From the cell containing the given text, extract its center point as (x, y) coordinate. 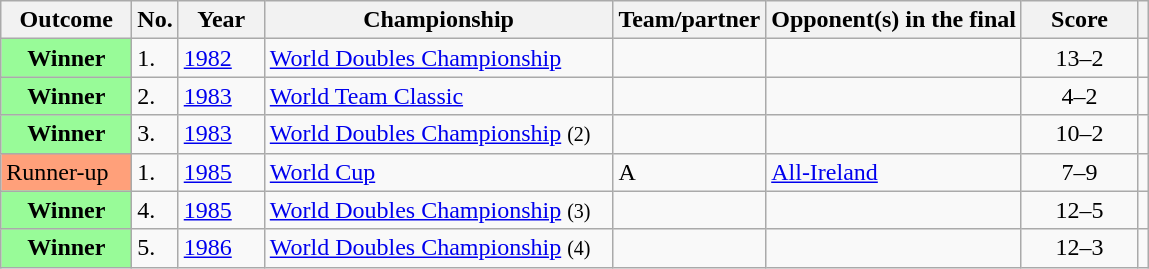
World Team Classic (438, 96)
12–5 (1079, 210)
1982 (221, 58)
World Doubles Championship (438, 58)
World Doubles Championship (3) (438, 210)
3. (155, 134)
Year (221, 20)
Outcome (66, 20)
1986 (221, 248)
Opponent(s) in the final (894, 20)
7–9 (1079, 172)
4. (155, 210)
No. (155, 20)
Championship (438, 20)
Score (1079, 20)
4–2 (1079, 96)
A (690, 172)
World Cup (438, 172)
12–3 (1079, 248)
13–2 (1079, 58)
All-Ireland (894, 172)
10–2 (1079, 134)
World Doubles Championship (4) (438, 248)
2. (155, 96)
Team/partner (690, 20)
Runner-up (66, 172)
5. (155, 248)
World Doubles Championship (2) (438, 134)
